Detect which cell encompasses the target text, then output its (x, y) center coordinate. 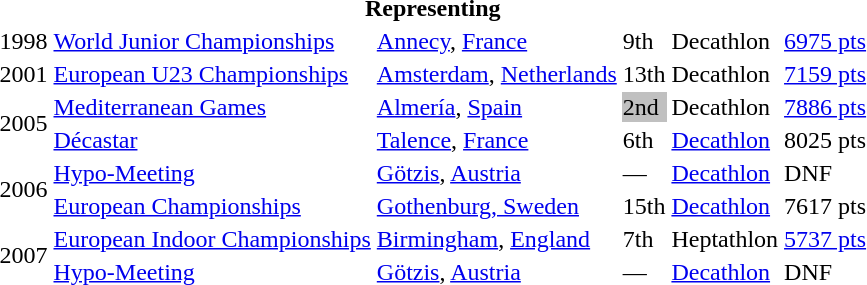
— (644, 173)
6th (644, 140)
Götzis, Austria (496, 173)
European U23 Championships (212, 74)
Amsterdam, Netherlands (496, 74)
European Championships (212, 206)
9th (644, 41)
Mediterranean Games (212, 107)
Birmingham, England (496, 239)
Heptathlon (725, 239)
Gothenburg, Sweden (496, 206)
15th (644, 206)
Annecy, France (496, 41)
2nd (644, 107)
Talence, France (496, 140)
13th (644, 74)
Décastar (212, 140)
Almería, Spain (496, 107)
7th (644, 239)
Hypo-Meeting (212, 173)
World Junior Championships (212, 41)
European Indoor Championships (212, 239)
